Search for the cell housing the specified text and yield its (X, Y) center coordinate. 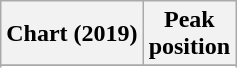
Peakposition (189, 34)
Chart (2019) (72, 34)
